Scan for the cell matching the given text and deliver its [x, y] coordinate at center. 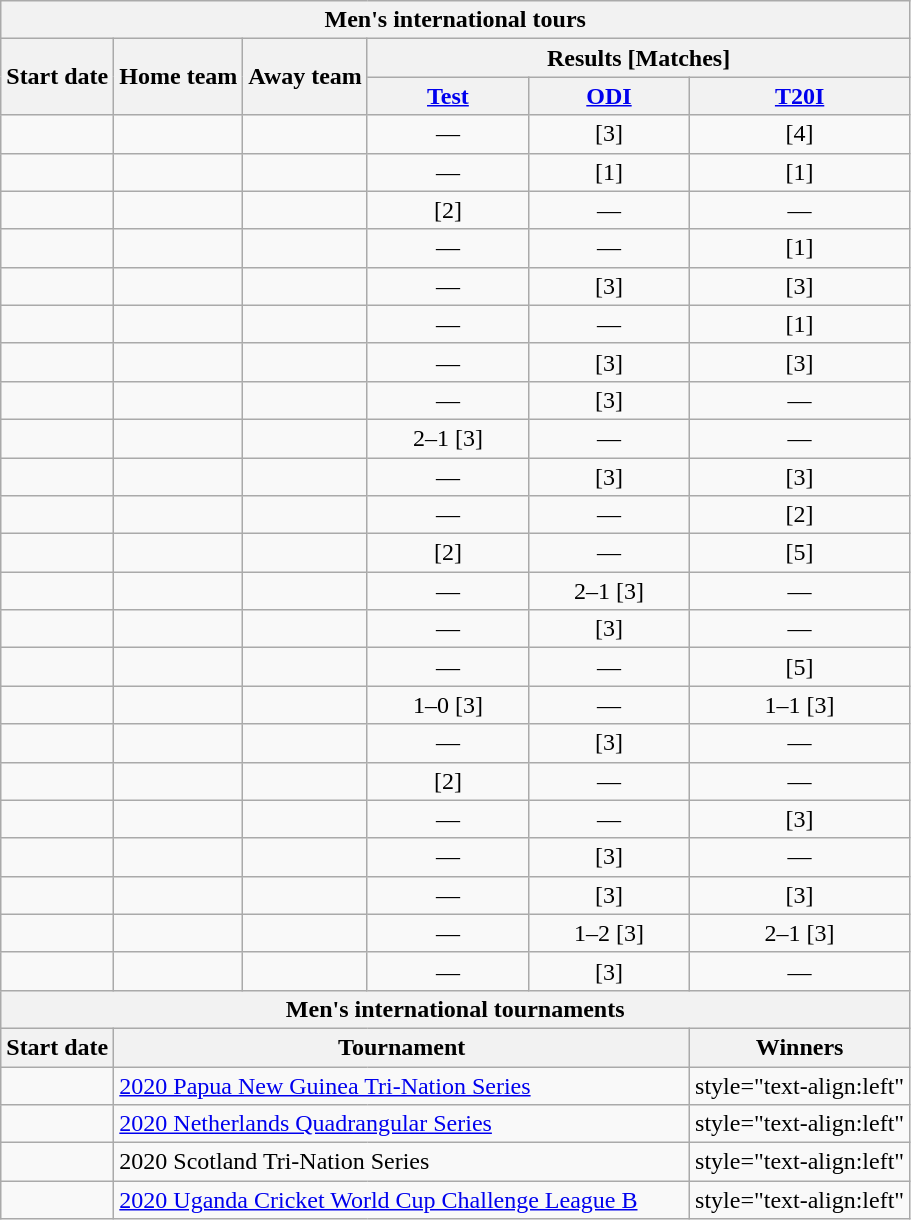
1–2 [3] [608, 933]
Winners [800, 1047]
Home team [178, 77]
1–0 [3] [448, 705]
1–1 [3] [800, 705]
2020 Papua New Guinea Tri-Nation Series [402, 1085]
ODI [608, 96]
[4] [800, 134]
2020 Uganda Cricket World Cup Challenge League B [402, 1200]
Results [Matches] [638, 58]
Away team [306, 77]
Men's international tours [456, 20]
2020 Netherlands Quadrangular Series [402, 1124]
2020 Scotland Tri-Nation Series [402, 1162]
Men's international tournaments [456, 1009]
Tournament [402, 1047]
Test [448, 96]
T20I [800, 96]
